Capture the cell that displays the provided text and extract its (x, y) central coordinate. 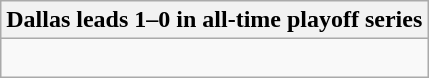
Dallas leads 1–0 in all-time playoff series (214, 20)
